Scan for the cell matching the given text and deliver its [x, y] coordinate at center. 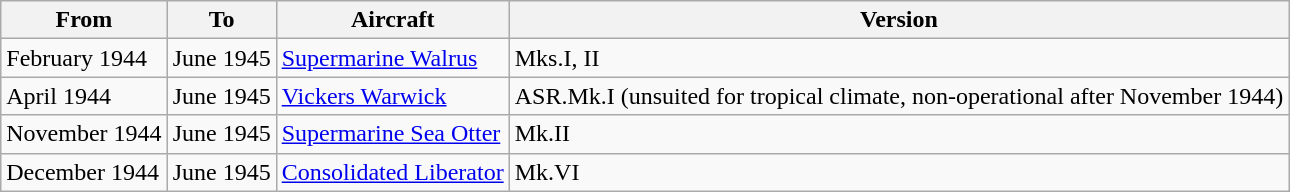
Mks.I, II [899, 58]
February 1944 [84, 58]
From [84, 20]
Supermarine Walrus [392, 58]
Aircraft [392, 20]
Version [899, 20]
April 1944 [84, 96]
December 1944 [84, 172]
November 1944 [84, 134]
Mk.VI [899, 172]
Supermarine Sea Otter [392, 134]
Mk.II [899, 134]
To [222, 20]
Consolidated Liberator [392, 172]
ASR.Mk.I (unsuited for tropical climate, non-operational after November 1944) [899, 96]
Vickers Warwick [392, 96]
